Return (x, y) of the center of cell containing provided text 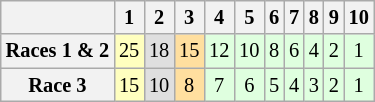
Races 1 & 2 (58, 51)
Race 3 (58, 85)
9 (334, 17)
12 (219, 51)
18 (159, 51)
25 (129, 51)
